Detect which cell encompasses the target text, then output its [X, Y] center coordinate. 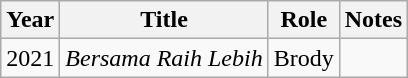
Role [304, 20]
Year [30, 20]
Notes [373, 20]
Brody [304, 58]
2021 [30, 58]
Title [164, 20]
Bersama Raih Lebih [164, 58]
